Output the [X, Y] coordinate of the center of the cell containing the given text.  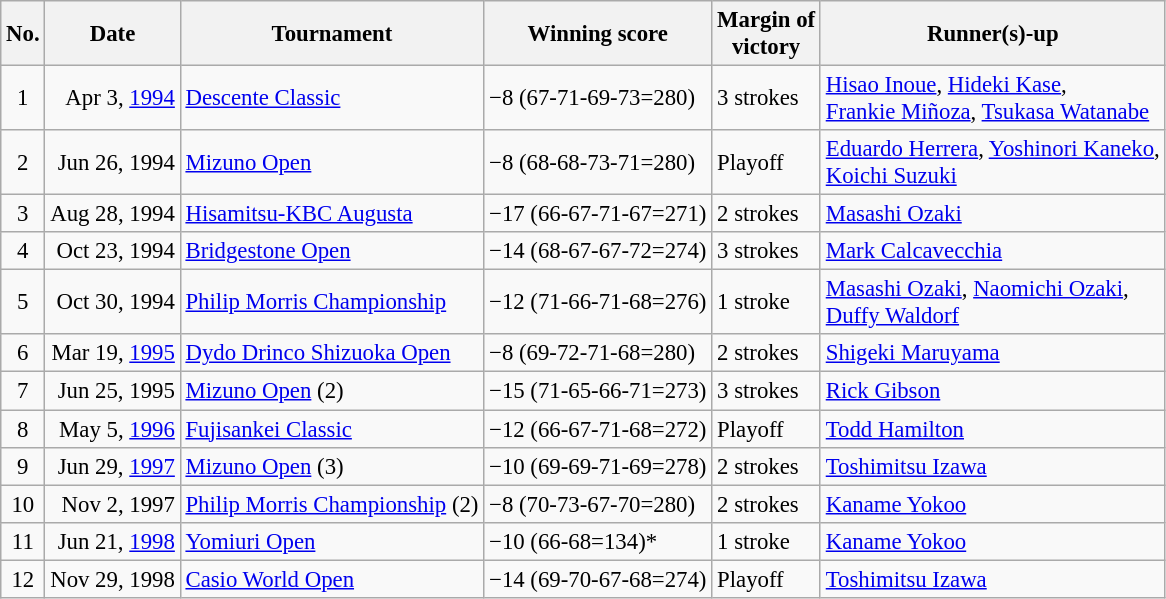
Winning score [598, 34]
1 [23, 98]
3 [23, 214]
Descente Classic [332, 98]
Jun 25, 1995 [112, 391]
Nov 29, 1998 [112, 579]
Hisao Inoue, Hideki Kase, Frankie Miñoza, Tsukasa Watanabe [992, 98]
Bridgestone Open [332, 251]
Runner(s)-up [992, 34]
Tournament [332, 34]
Jun 21, 1998 [112, 541]
−12 (66-67-71-68=272) [598, 429]
Fujisankei Classic [332, 429]
Hisamitsu-KBC Augusta [332, 214]
No. [23, 34]
Mark Calcavecchia [992, 251]
−8 (67-71-69-73=280) [598, 98]
10 [23, 504]
Philip Morris Championship (2) [332, 504]
−15 (71-65-66-71=273) [598, 391]
Mizuno Open [332, 162]
Nov 2, 1997 [112, 504]
Rick Gibson [992, 391]
−8 (68-68-73-71=280) [598, 162]
Mar 19, 1995 [112, 353]
4 [23, 251]
Apr 3, 1994 [112, 98]
2 [23, 162]
Mizuno Open (3) [332, 466]
Eduardo Herrera, Yoshinori Kaneko, Koichi Suzuki [992, 162]
Casio World Open [332, 579]
5 [23, 302]
−17 (66-67-71-67=271) [598, 214]
8 [23, 429]
−12 (71-66-71-68=276) [598, 302]
Margin ofvictory [766, 34]
9 [23, 466]
Masashi Ozaki, Naomichi Ozaki, Duffy Waldorf [992, 302]
−8 (69-72-71-68=280) [598, 353]
−10 (69-69-71-69=278) [598, 466]
−8 (70-73-67-70=280) [598, 504]
May 5, 1996 [112, 429]
−10 (66-68=134)* [598, 541]
11 [23, 541]
Masashi Ozaki [992, 214]
12 [23, 579]
Yomiuri Open [332, 541]
7 [23, 391]
Todd Hamilton [992, 429]
Shigeki Maruyama [992, 353]
Mizuno Open (2) [332, 391]
Jun 29, 1997 [112, 466]
−14 (68-67-67-72=274) [598, 251]
Aug 28, 1994 [112, 214]
Oct 23, 1994 [112, 251]
6 [23, 353]
Philip Morris Championship [332, 302]
−14 (69-70-67-68=274) [598, 579]
Jun 26, 1994 [112, 162]
Dydo Drinco Shizuoka Open [332, 353]
Date [112, 34]
Oct 30, 1994 [112, 302]
